Provide the (X, Y) coordinate of the cell's center where the given text is located.  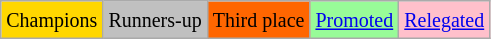
Champions (52, 20)
Third place (258, 20)
Runners-up (155, 20)
Relegated (444, 20)
Promoted (354, 20)
